Locate the cell with the specified text and output its (X, Y) center coordinate. 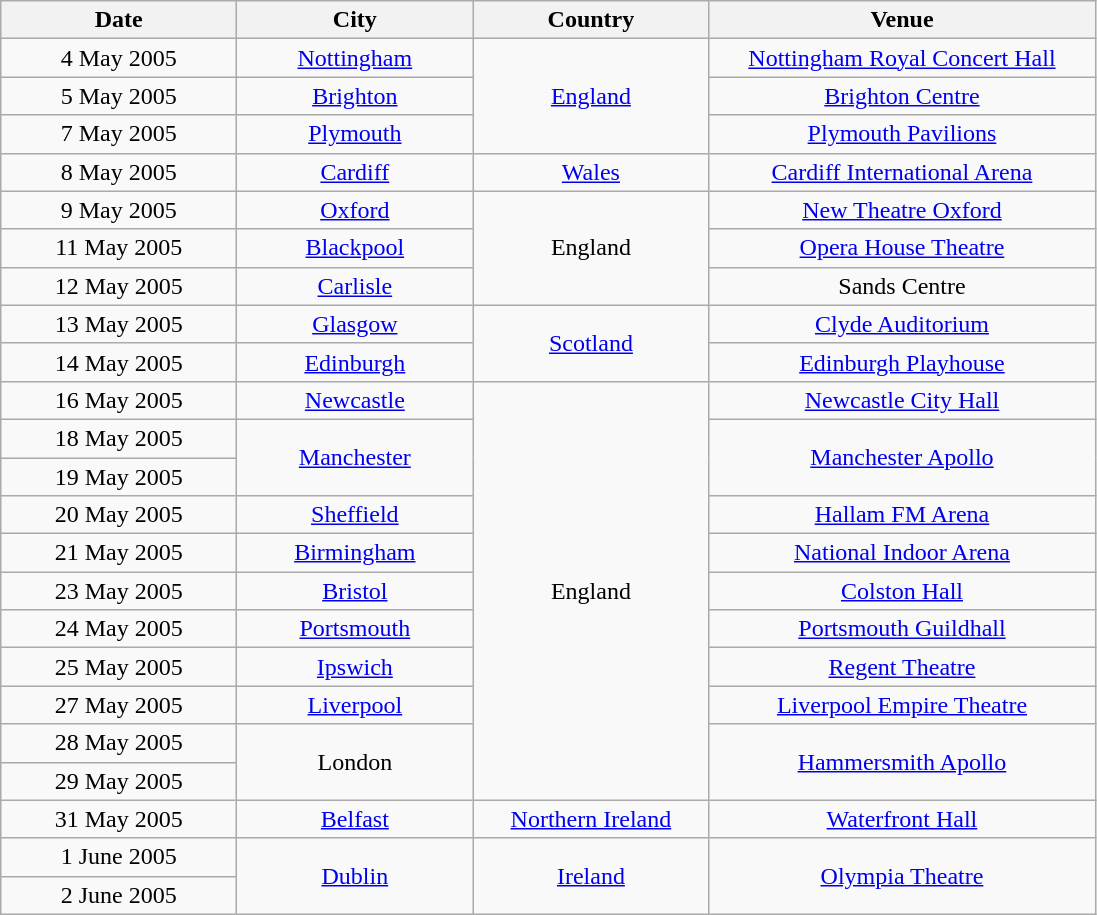
7 May 2005 (119, 134)
Cardiff (355, 172)
Blackpool (355, 248)
Bristol (355, 591)
20 May 2005 (119, 515)
Edinburgh Playhouse (902, 362)
Scotland (591, 343)
Portsmouth (355, 629)
28 May 2005 (119, 743)
Country (591, 20)
Hammersmith Apollo (902, 762)
Manchester (355, 457)
Portsmouth Guildhall (902, 629)
Wales (591, 172)
Waterfront Hall (902, 819)
Opera House Theatre (902, 248)
Sheffield (355, 515)
Ireland (591, 876)
Newcastle City Hall (902, 400)
Edinburgh (355, 362)
Plymouth (355, 134)
Liverpool (355, 705)
Manchester Apollo (902, 457)
5 May 2005 (119, 96)
Belfast (355, 819)
City (355, 20)
Date (119, 20)
14 May 2005 (119, 362)
11 May 2005 (119, 248)
16 May 2005 (119, 400)
London (355, 762)
Ipswich (355, 667)
21 May 2005 (119, 553)
National Indoor Arena (902, 553)
4 May 2005 (119, 58)
23 May 2005 (119, 591)
29 May 2005 (119, 781)
Olympia Theatre (902, 876)
Regent Theatre (902, 667)
Glasgow (355, 324)
Oxford (355, 210)
Cardiff International Arena (902, 172)
13 May 2005 (119, 324)
Venue (902, 20)
Liverpool Empire Theatre (902, 705)
Brighton Centre (902, 96)
Hallam FM Arena (902, 515)
Sands Centre (902, 286)
New Theatre Oxford (902, 210)
9 May 2005 (119, 210)
2 June 2005 (119, 895)
18 May 2005 (119, 438)
12 May 2005 (119, 286)
Nottingham Royal Concert Hall (902, 58)
Brighton (355, 96)
19 May 2005 (119, 477)
Carlisle (355, 286)
8 May 2005 (119, 172)
Plymouth Pavilions (902, 134)
25 May 2005 (119, 667)
Colston Hall (902, 591)
Birmingham (355, 553)
Nottingham (355, 58)
31 May 2005 (119, 819)
27 May 2005 (119, 705)
Clyde Auditorium (902, 324)
Dublin (355, 876)
24 May 2005 (119, 629)
1 June 2005 (119, 857)
Northern Ireland (591, 819)
Newcastle (355, 400)
